Capture the cell that displays the provided text and extract its (x, y) central coordinate. 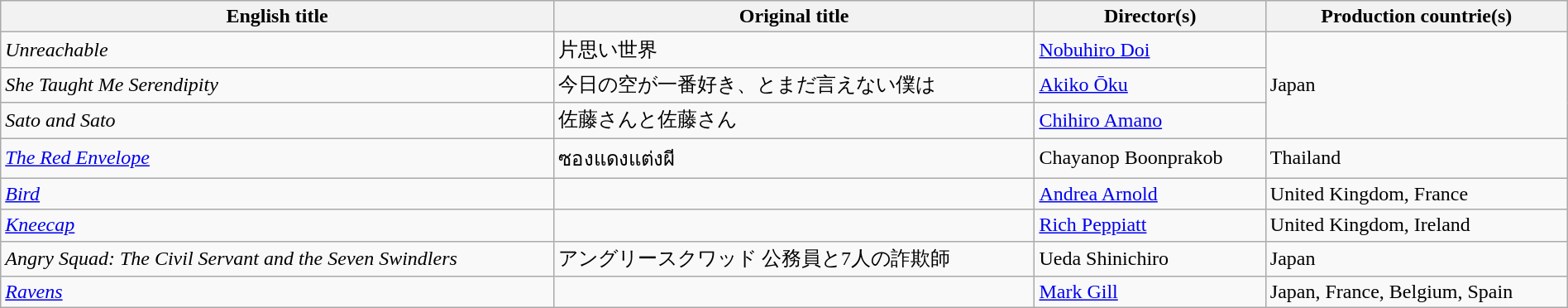
Original title (794, 17)
Akiko Ōku (1150, 84)
Kneecap (278, 225)
片思い世界 (794, 50)
Rich Peppiatt (1150, 225)
佐藤さんと佐藤さん (794, 121)
Japan, France, Belgium, Spain (1416, 292)
United Kingdom, Ireland (1416, 225)
Nobuhiro Doi (1150, 50)
United Kingdom, France (1416, 194)
English title (278, 17)
Bird (278, 194)
Production countrie(s) (1416, 17)
Unreachable (278, 50)
アングリースクワッド 公務員と7人の詐欺師 (794, 258)
Chayanop Boonprakob (1150, 157)
Sato and Sato (278, 121)
今⽇の空が⼀番好き、とまだ⾔えない僕は (794, 84)
ซองแดงแต่งผี (794, 157)
The Red Envelope (278, 157)
Mark Gill (1150, 292)
Director(s) (1150, 17)
Chihiro Amano (1150, 121)
Andrea Arnold (1150, 194)
Ravens (278, 292)
Thailand (1416, 157)
She Taught Me Serendipity (278, 84)
Angry Squad: The Civil Servant and the Seven Swindlers (278, 258)
Ueda Shinichiro (1150, 258)
